Capture the cell that displays the provided text and extract its (x, y) central coordinate. 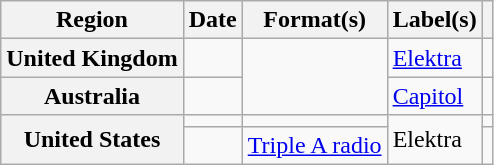
Format(s) (314, 20)
Region (92, 20)
Date (212, 20)
Australia (92, 96)
United States (92, 140)
Label(s) (434, 20)
Triple A radio (314, 145)
United Kingdom (92, 58)
Capitol (434, 96)
